Locate the cell with the specified text and output its [X, Y] center coordinate. 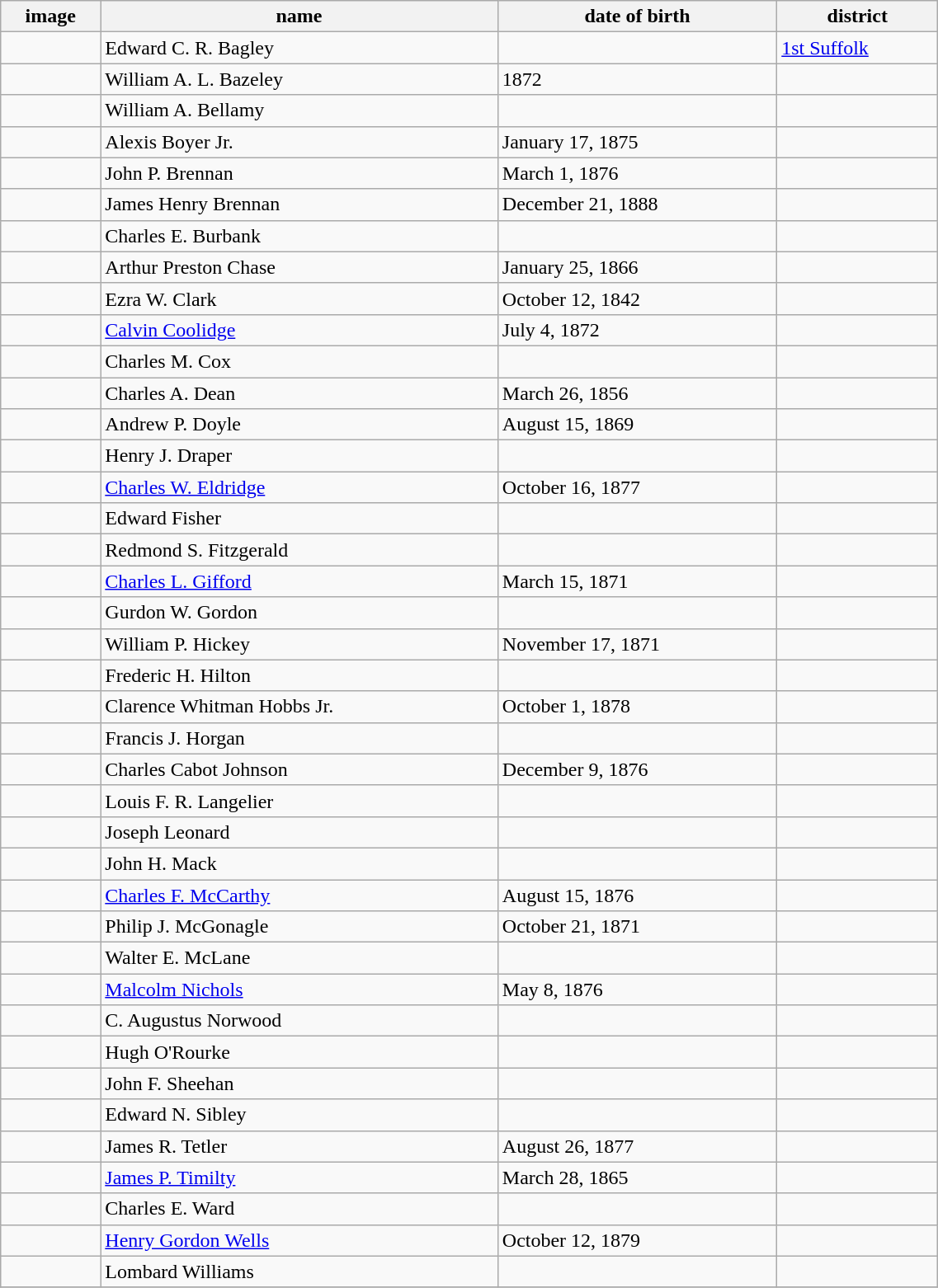
John P. Brennan [299, 173]
James P. Timilty [299, 1178]
image [51, 16]
March 15, 1871 [637, 581]
Charles E. Burbank [299, 236]
November 17, 1871 [637, 644]
July 4, 1872 [637, 330]
October 21, 1871 [637, 927]
Charles Cabot Johnson [299, 769]
James R. Tetler [299, 1146]
August 15, 1876 [637, 895]
James Henry Brennan [299, 204]
Calvin Coolidge [299, 330]
Henry J. Draper [299, 456]
1872 [637, 79]
Charles M. Cox [299, 361]
Alexis Boyer Jr. [299, 142]
October 12, 1842 [637, 298]
Edward C. R. Bagley [299, 48]
district [858, 16]
date of birth [637, 16]
C. Augustus Norwood [299, 1021]
Joseph Leonard [299, 832]
March 1, 1876 [637, 173]
Gurdon W. Gordon [299, 613]
October 1, 1878 [637, 707]
Frederic H. Hilton [299, 675]
Andrew P. Doyle [299, 425]
Charles W. Eldridge [299, 487]
William P. Hickey [299, 644]
Hugh O'Rourke [299, 1052]
October 16, 1877 [637, 487]
Henry Gordon Wells [299, 1240]
Charles L. Gifford [299, 581]
Arthur Preston Chase [299, 267]
Philip J. McGonagle [299, 927]
name [299, 16]
January 17, 1875 [637, 142]
Francis J. Horgan [299, 738]
Lombard Williams [299, 1272]
Redmond S. Fitzgerald [299, 550]
William A. Bellamy [299, 110]
Charles E. Ward [299, 1209]
December 9, 1876 [637, 769]
Clarence Whitman Hobbs Jr. [299, 707]
January 25, 1866 [637, 267]
Malcolm Nichols [299, 990]
May 8, 1876 [637, 990]
October 12, 1879 [637, 1240]
Charles F. McCarthy [299, 895]
William A. L. Bazeley [299, 79]
Ezra W. Clark [299, 298]
March 28, 1865 [637, 1178]
Walter E. McLane [299, 958]
John F. Sheehan [299, 1084]
Edward Fisher [299, 519]
March 26, 1856 [637, 393]
Louis F. R. Langelier [299, 801]
John H. Mack [299, 863]
August 26, 1877 [637, 1146]
1st Suffolk [858, 48]
Charles A. Dean [299, 393]
August 15, 1869 [637, 425]
Edward N. Sibley [299, 1115]
December 21, 1888 [637, 204]
